Provide the [X, Y] coordinate of the cell's center where the given text is located.  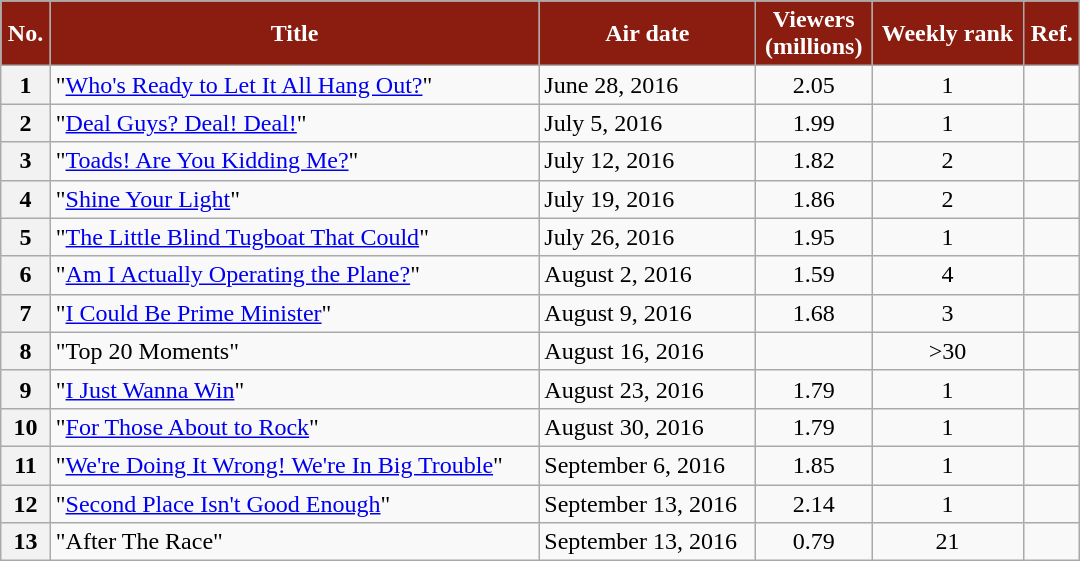
"I Just Wanna Win" [294, 389]
"I Could Be Prime Minister" [294, 313]
1.59 [814, 275]
"Who's Ready to Let It All Hang Out?" [294, 85]
"Deal Guys? Deal! Deal!" [294, 123]
August 30, 2016 [648, 427]
Weekly rank [948, 34]
1.99 [814, 123]
8 [26, 351]
2.05 [814, 85]
"Shine Your Light" [294, 199]
12 [26, 503]
No. [26, 34]
August 9, 2016 [648, 313]
July 19, 2016 [648, 199]
Title [294, 34]
0.79 [814, 542]
"Toads! Are You Kidding Me?" [294, 161]
6 [26, 275]
10 [26, 427]
1.82 [814, 161]
1.85 [814, 465]
13 [26, 542]
21 [948, 542]
July 26, 2016 [648, 237]
1.86 [814, 199]
7 [26, 313]
11 [26, 465]
"Am I Actually Operating the Plane?" [294, 275]
September 6, 2016 [648, 465]
1.68 [814, 313]
July 12, 2016 [648, 161]
August 16, 2016 [648, 351]
June 28, 2016 [648, 85]
2.14 [814, 503]
"The Little Blind Tugboat That Could" [294, 237]
July 5, 2016 [648, 123]
1.95 [814, 237]
9 [26, 389]
>30 [948, 351]
"We're Doing It Wrong! We're In Big Trouble" [294, 465]
"After The Race" [294, 542]
"Top 20 Moments" [294, 351]
August 23, 2016 [648, 389]
Viewers (millions) [814, 34]
Air date [648, 34]
5 [26, 237]
Ref. [1052, 34]
"Second Place Isn't Good Enough" [294, 503]
August 2, 2016 [648, 275]
"For Those About to Rock" [294, 427]
